Return the [x, y] coordinate for the center point of the cell that contains the specified text.  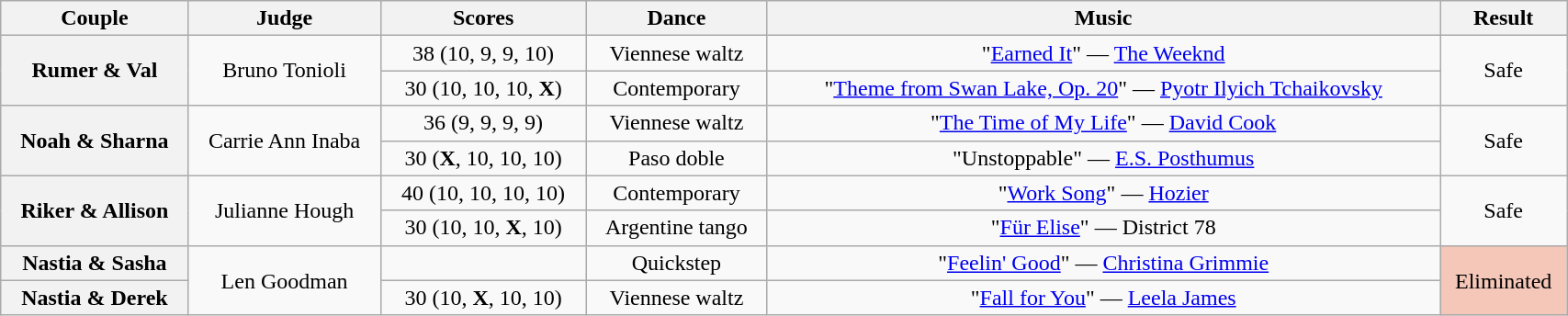
"Feelin' Good" — Christina Grimmie [1104, 263]
Judge [285, 18]
Noah & Sharna [95, 141]
Music [1104, 18]
Len Goodman [285, 280]
"Earned It" — The Weeknd [1104, 53]
30 (X, 10, 10, 10) [483, 158]
Dance [676, 18]
Argentine tango [676, 228]
Riker & Allison [95, 210]
30 (10, 10, 10, X) [483, 88]
"Unstoppable" — E.S. Posthumus [1104, 158]
"Theme from Swan Lake, Op. 20" — Pyotr Ilyich Tchaikovsky [1104, 88]
30 (10, X, 10, 10) [483, 298]
Paso doble [676, 158]
38 (10, 9, 9, 10) [483, 53]
Nastia & Derek [95, 298]
Eliminated [1504, 280]
36 (9, 9, 9, 9) [483, 123]
Rumer & Val [95, 71]
"Fall for You" — Leela James [1104, 298]
"The Time of My Life" — David Cook [1104, 123]
"Work Song" — Hozier [1104, 193]
Couple [95, 18]
Scores [483, 18]
Carrie Ann Inaba [285, 141]
Julianne Hough [285, 210]
40 (10, 10, 10, 10) [483, 193]
30 (10, 10, X, 10) [483, 228]
Quickstep [676, 263]
Nastia & Sasha [95, 263]
Result [1504, 18]
Bruno Tonioli [285, 71]
"Für Elise" — District 78 [1104, 228]
